Extract the [X, Y] coordinate from the center of the cell holding the provided text.  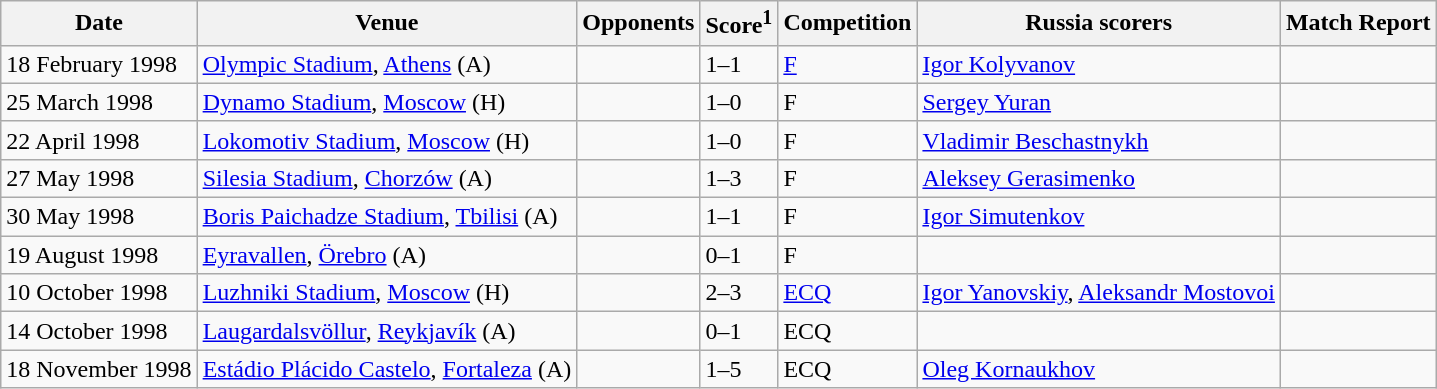
Olympic Stadium, Athens (A) [387, 64]
Igor Yanovskiy, Aleksandr Mostovoi [1099, 293]
Competition [848, 24]
19 August 1998 [99, 255]
Date [99, 24]
18 February 1998 [99, 64]
Sergey Yuran [1099, 102]
Match Report [1358, 24]
Russia scorers [1099, 24]
22 April 1998 [99, 140]
Boris Paichadze Stadium, Tbilisi (A) [387, 217]
Luzhniki Stadium, Moscow (H) [387, 293]
Oleg Kornaukhov [1099, 369]
18 November 1998 [99, 369]
1–3 [739, 178]
1–5 [739, 369]
Silesia Stadium, Chorzów (A) [387, 178]
2–3 [739, 293]
27 May 1998 [99, 178]
Laugardalsvöllur, Reykjavík (A) [387, 331]
14 October 1998 [99, 331]
Lokomotiv Stadium, Moscow (H) [387, 140]
Venue [387, 24]
Aleksey Gerasimenko [1099, 178]
Igor Simutenkov [1099, 217]
Opponents [638, 24]
10 October 1998 [99, 293]
Vladimir Beschastnykh [1099, 140]
Eyravallen, Örebro (A) [387, 255]
25 March 1998 [99, 102]
Igor Kolyvanov [1099, 64]
30 May 1998 [99, 217]
Dynamo Stadium, Moscow (H) [387, 102]
Score1 [739, 24]
Estádio Plácido Castelo, Fortaleza (A) [387, 369]
